Search for the cell housing the specified text and yield its [x, y] center coordinate. 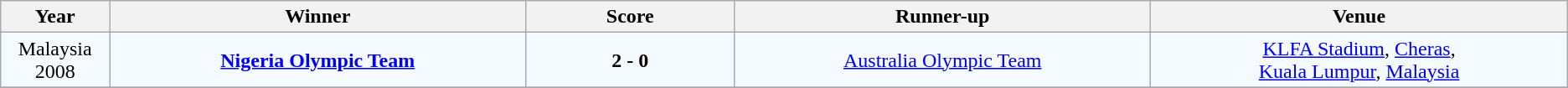
Malaysia 2008 [55, 60]
Winner [318, 17]
Runner-up [943, 17]
Year [55, 17]
Venue [1359, 17]
2 - 0 [630, 60]
KLFA Stadium, Cheras,Kuala Lumpur, Malaysia [1359, 60]
Score [630, 17]
Nigeria Olympic Team [318, 60]
Australia Olympic Team [943, 60]
